Capture the cell that displays the provided text and extract its (X, Y) central coordinate. 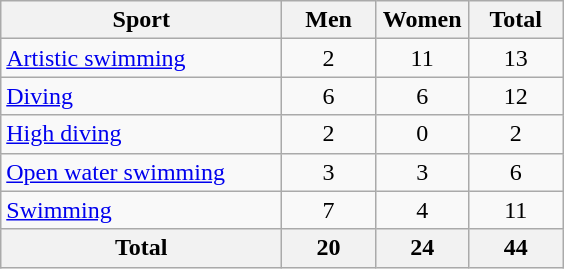
Sport (142, 20)
High diving (142, 134)
7 (329, 210)
Swimming (142, 210)
20 (329, 248)
Women (422, 20)
0 (422, 134)
4 (422, 210)
Open water swimming (142, 172)
Artistic swimming (142, 58)
Diving (142, 96)
13 (516, 58)
44 (516, 248)
Men (329, 20)
24 (422, 248)
12 (516, 96)
